Extract the (x, y) coordinate from the center of the cell holding the provided text.  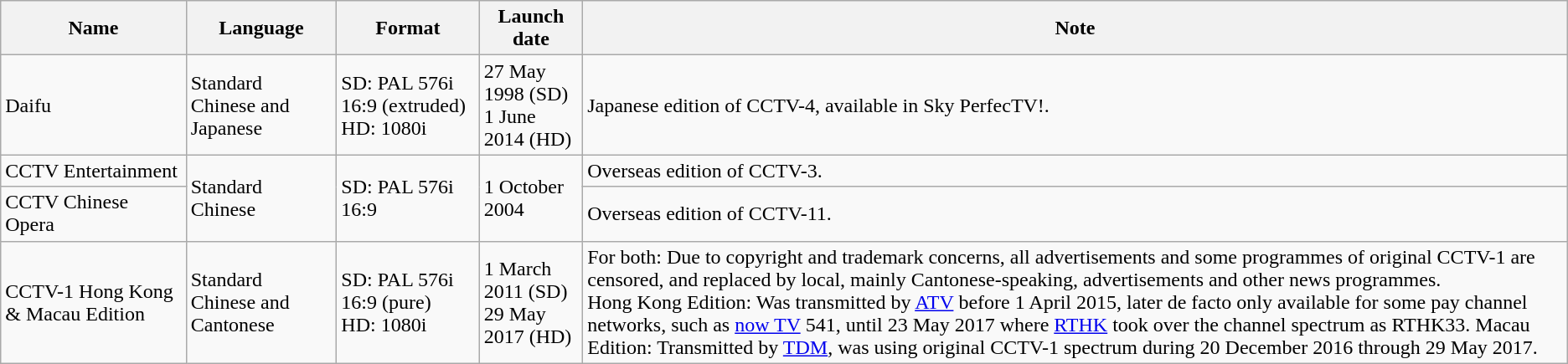
Name (94, 28)
Standard Chinese and Japanese (261, 105)
Japanese edition of CCTV-4, available in Sky PerfecTV!. (1075, 105)
Language (261, 28)
CCTV-1 Hong Kong & Macau Edition (94, 302)
27 May 1998 (SD)1 June 2014 (HD) (531, 105)
1 March 2011 (SD)29 May 2017 (HD) (531, 302)
CCTV Entertainment (94, 171)
Daifu (94, 105)
SD: PAL 576i 16:9 (408, 197)
Format (408, 28)
CCTV Chinese Opera (94, 214)
Overseas edition of CCTV-11. (1075, 214)
Launch date (531, 28)
Standard Chinese and Cantonese (261, 302)
1 October 2004 (531, 197)
SD: PAL 576i 16:9 (pure)HD: 1080i (408, 302)
Note (1075, 28)
Standard Chinese (261, 197)
SD: PAL 576i 16:9 (extruded)HD: 1080i (408, 105)
Overseas edition of CCTV-3. (1075, 171)
